From the cell containing the given text, extract its center point as [X, Y] coordinate. 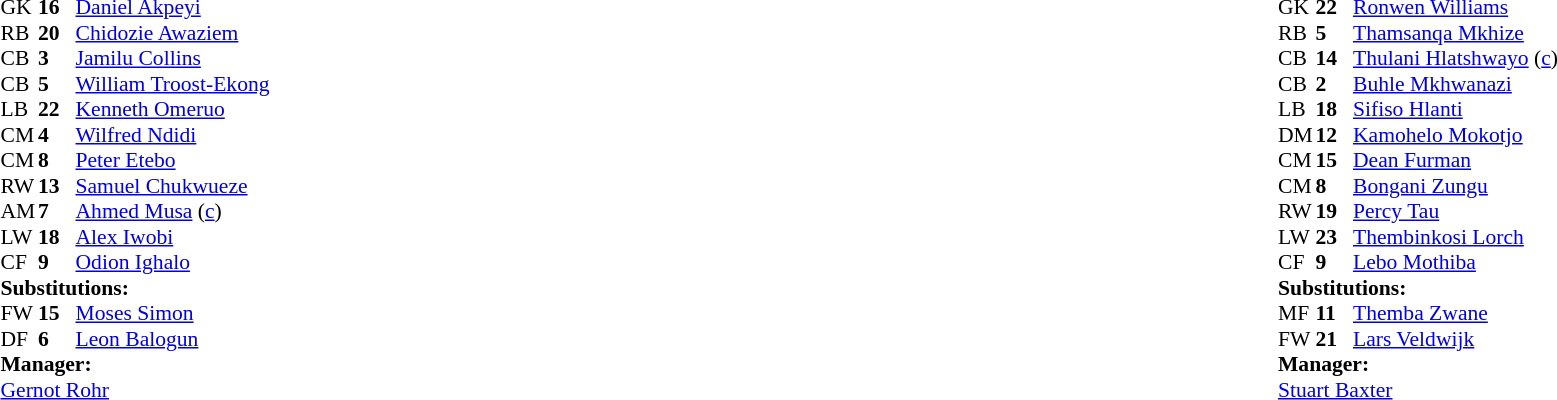
23 [1334, 237]
Leon Balogun [173, 339]
2 [1334, 84]
MF [1297, 313]
William Troost-Ekong [173, 84]
Moses Simon [173, 313]
DF [19, 339]
Substitutions: [134, 288]
12 [1334, 135]
6 [57, 339]
22 [57, 109]
11 [1334, 313]
Ahmed Musa (c) [173, 211]
Jamilu Collins [173, 59]
21 [1334, 339]
Samuel Chukwueze [173, 186]
20 [57, 33]
Manager: [134, 365]
7 [57, 211]
3 [57, 59]
Peter Etebo [173, 161]
Kenneth Omeruo [173, 109]
Odion Ighalo [173, 263]
Wilfred Ndidi [173, 135]
DM [1297, 135]
4 [57, 135]
14 [1334, 59]
Alex Iwobi [173, 237]
AM [19, 211]
19 [1334, 211]
13 [57, 186]
Chidozie Awaziem [173, 33]
